Pinpoint the cell where the given text exists, returning its [x, y] midpoint coordinate. 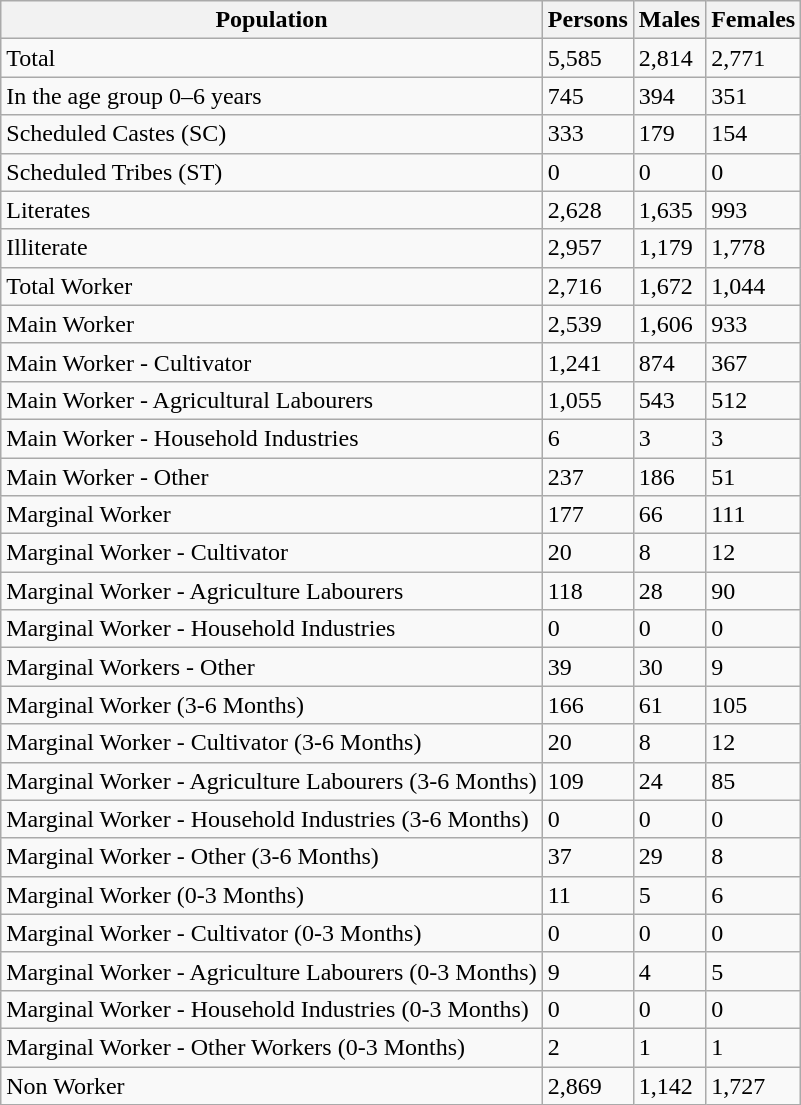
4 [669, 971]
Marginal Worker - Agriculture Labourers (3-6 Months) [272, 781]
186 [669, 477]
11 [588, 895]
1,055 [588, 400]
1,635 [669, 210]
Non Worker [272, 1085]
Marginal Worker - Cultivator (3-6 Months) [272, 743]
29 [669, 857]
Females [754, 20]
85 [754, 781]
933 [754, 324]
Total Worker [272, 286]
Scheduled Castes (SC) [272, 134]
Marginal Worker - Agriculture Labourers (0-3 Months) [272, 971]
In the age group 0–6 years [272, 96]
Main Worker - Cultivator [272, 362]
30 [669, 667]
1,606 [669, 324]
105 [754, 705]
Males [669, 20]
Marginal Worker - Other (3-6 Months) [272, 857]
Population [272, 20]
2 [588, 1047]
Marginal Worker (3-6 Months) [272, 705]
Marginal Worker - Household Industries (3-6 Months) [272, 819]
333 [588, 134]
2,869 [588, 1085]
Literates [272, 210]
2,539 [588, 324]
351 [754, 96]
Marginal Worker - Agriculture Labourers [272, 591]
512 [754, 400]
66 [669, 515]
Marginal Worker [272, 515]
1,727 [754, 1085]
109 [588, 781]
28 [669, 591]
1,241 [588, 362]
Marginal Workers - Other [272, 667]
51 [754, 477]
1,044 [754, 286]
367 [754, 362]
2,814 [669, 58]
Total [272, 58]
61 [669, 705]
Scheduled Tribes (ST) [272, 172]
Illiterate [272, 248]
118 [588, 591]
Marginal Worker - Household Industries [272, 629]
745 [588, 96]
Marginal Worker - Cultivator [272, 553]
24 [669, 781]
Marginal Worker - Cultivator (0-3 Months) [272, 933]
39 [588, 667]
90 [754, 591]
2,628 [588, 210]
Marginal Worker (0-3 Months) [272, 895]
1,142 [669, 1085]
1,672 [669, 286]
37 [588, 857]
1,179 [669, 248]
Main Worker - Agricultural Labourers [272, 400]
2,957 [588, 248]
166 [588, 705]
Main Worker - Other [272, 477]
543 [669, 400]
111 [754, 515]
5,585 [588, 58]
237 [588, 477]
154 [754, 134]
1,778 [754, 248]
179 [669, 134]
2,771 [754, 58]
Marginal Worker - Household Industries (0-3 Months) [272, 1009]
2,716 [588, 286]
Main Worker [272, 324]
177 [588, 515]
874 [669, 362]
394 [669, 96]
Marginal Worker - Other Workers (0-3 Months) [272, 1047]
Persons [588, 20]
993 [754, 210]
Main Worker - Household Industries [272, 438]
